Identify which cell holds the provided text, then report its (X, Y) central coordinate. 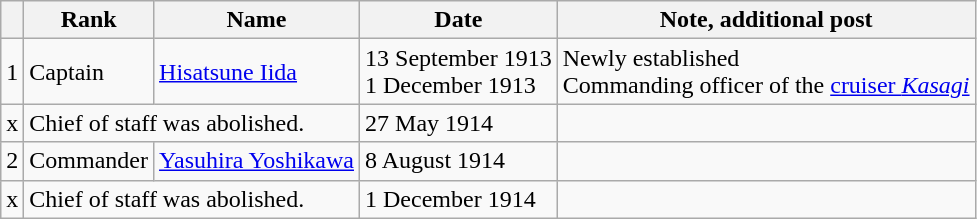
Date (459, 20)
1 December 1914 (459, 199)
Yasuhira Yoshikawa (257, 161)
Newly establishedCommanding officer of the cruiser Kasagi (766, 72)
Hisatsune Iida (257, 72)
13 September 19131 December 1913 (459, 72)
Rank (89, 20)
2 (12, 161)
1 (12, 72)
Note, additional post (766, 20)
27 May 1914 (459, 123)
8 August 1914 (459, 161)
Commander (89, 161)
Captain (89, 72)
Name (257, 20)
